Capture the cell that displays the provided text and extract its (x, y) central coordinate. 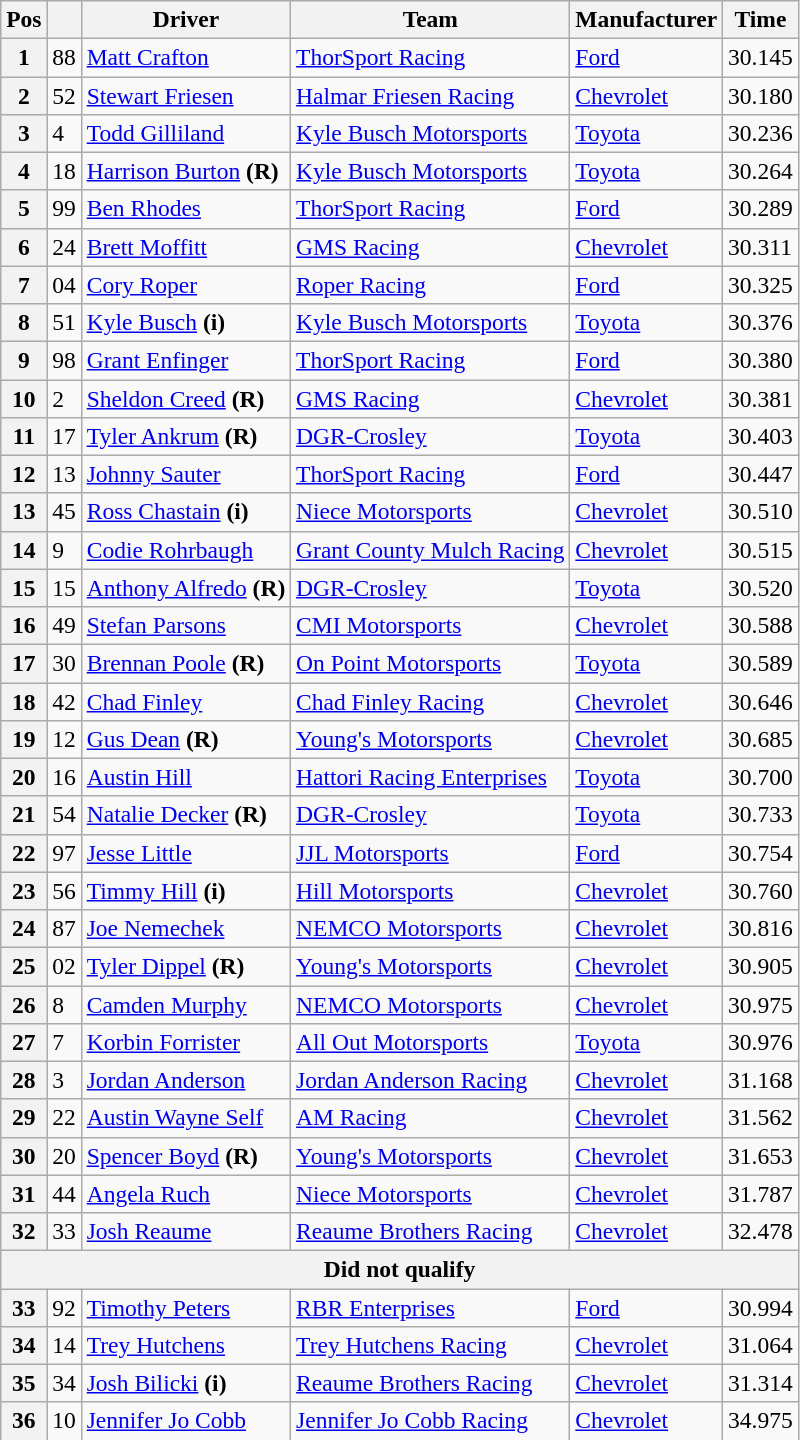
92 (64, 1307)
Hill Motorsports (430, 891)
30.236 (761, 133)
30.760 (761, 891)
Manufacturer (646, 19)
Jordan Anderson (186, 1080)
31.653 (761, 1156)
31.314 (761, 1383)
26 (24, 1004)
30.754 (761, 853)
Todd Gilliland (186, 133)
Halmar Friesen Racing (430, 95)
30.685 (761, 739)
Grant County Mulch Racing (430, 550)
5 (24, 209)
Timothy Peters (186, 1307)
Korbin Forrister (186, 1042)
30.403 (761, 436)
49 (64, 625)
Angela Ruch (186, 1194)
30.646 (761, 701)
Anthony Alfredo (R) (186, 588)
30.380 (761, 360)
30.733 (761, 815)
21 (24, 815)
Natalie Decker (R) (186, 815)
Pos (24, 19)
1 (24, 57)
Austin Hill (186, 777)
51 (64, 322)
31 (24, 1194)
Did not qualify (400, 1269)
32.478 (761, 1231)
28 (24, 1080)
Jesse Little (186, 853)
Jennifer Jo Cobb Racing (430, 1421)
44 (64, 1194)
JJL Motorsports (430, 853)
AM Racing (430, 1118)
30.520 (761, 588)
Sheldon Creed (R) (186, 398)
87 (64, 928)
23 (24, 891)
Brennan Poole (R) (186, 663)
All Out Motorsports (430, 1042)
35 (24, 1383)
Harrison Burton (R) (186, 171)
54 (64, 815)
30.264 (761, 171)
25 (24, 966)
Kyle Busch (i) (186, 322)
Ross Chastain (i) (186, 512)
Stefan Parsons (186, 625)
30.588 (761, 625)
Grant Enfinger (186, 360)
30.816 (761, 928)
42 (64, 701)
Stewart Friesen (186, 95)
Tyler Dippel (R) (186, 966)
31.787 (761, 1194)
Roper Racing (430, 285)
Josh Bilicki (i) (186, 1383)
On Point Motorsports (430, 663)
30.976 (761, 1042)
Gus Dean (R) (186, 739)
Hattori Racing Enterprises (430, 777)
Codie Rohrbaugh (186, 550)
34.975 (761, 1421)
98 (64, 360)
30.447 (761, 474)
30.905 (761, 966)
04 (64, 285)
RBR Enterprises (430, 1307)
30.180 (761, 95)
Johnny Sauter (186, 474)
11 (24, 436)
30.376 (761, 322)
Matt Crafton (186, 57)
30.515 (761, 550)
30.510 (761, 512)
CMI Motorsports (430, 625)
32 (24, 1231)
Tyler Ankrum (R) (186, 436)
30.145 (761, 57)
27 (24, 1042)
30.381 (761, 398)
Jordan Anderson Racing (430, 1080)
Trey Hutchens (186, 1345)
Chad Finley (186, 701)
30.589 (761, 663)
30.994 (761, 1307)
Josh Reaume (186, 1231)
56 (64, 891)
Timmy Hill (i) (186, 891)
31.562 (761, 1118)
31.168 (761, 1080)
Joe Nemechek (186, 928)
29 (24, 1118)
Camden Murphy (186, 1004)
19 (24, 739)
30.325 (761, 285)
Chad Finley Racing (430, 701)
Cory Roper (186, 285)
Team (430, 19)
30.700 (761, 777)
02 (64, 966)
Spencer Boyd (R) (186, 1156)
99 (64, 209)
30.289 (761, 209)
Trey Hutchens Racing (430, 1345)
36 (24, 1421)
31.064 (761, 1345)
97 (64, 853)
6 (24, 247)
30.311 (761, 247)
52 (64, 95)
Brett Moffitt (186, 247)
45 (64, 512)
Jennifer Jo Cobb (186, 1421)
Ben Rhodes (186, 209)
30.975 (761, 1004)
88 (64, 57)
Driver (186, 19)
Austin Wayne Self (186, 1118)
Time (761, 19)
